Pinpoint the cell where the given text exists, returning its [X, Y] midpoint coordinate. 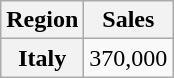
Sales [128, 20]
370,000 [128, 58]
Italy [42, 58]
Region [42, 20]
